Provide the [x, y] coordinate of the cell's center where the given text is located.  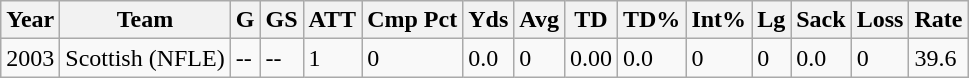
TD [590, 20]
ATT [332, 20]
Scottish (NFLE) [145, 58]
39.6 [938, 58]
Year [30, 20]
Yds [488, 20]
Sack [821, 20]
Avg [540, 20]
Cmp Pct [412, 20]
TD% [651, 20]
Int% [719, 20]
Loss [880, 20]
0.00 [590, 58]
GS [282, 20]
Rate [938, 20]
1 [332, 58]
2003 [30, 58]
G [245, 20]
Lg [772, 20]
Team [145, 20]
